Pinpoint the cell where the given text exists, returning its [X, Y] midpoint coordinate. 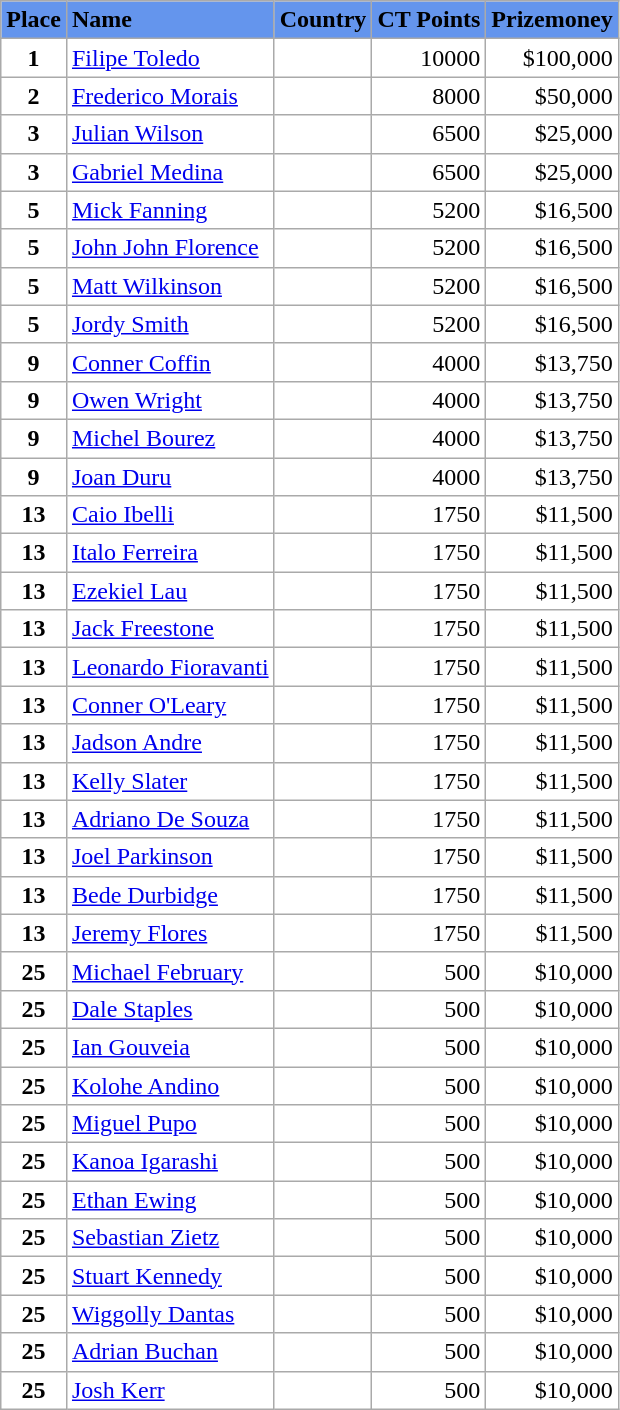
CT Points [429, 20]
Stuart Kennedy [170, 1276]
Prizemoney [552, 20]
Frederico Morais [170, 96]
Julian Wilson [170, 134]
Jeremy Flores [170, 933]
Country [323, 20]
Wiggolly Dantas [170, 1314]
Joel Parkinson [170, 857]
Place [34, 20]
Josh Kerr [170, 1390]
Dale Staples [170, 1009]
Bede Durbidge [170, 895]
Matt Wilkinson [170, 286]
Conner O'Leary [170, 705]
Ethan Ewing [170, 1200]
John John Florence [170, 248]
Kelly Slater [170, 781]
Ezekiel Lau [170, 591]
Mick Fanning [170, 210]
1 [34, 58]
Owen Wright [170, 400]
8000 [429, 96]
$50,000 [552, 96]
Jordy Smith [170, 324]
Jadson Andre [170, 743]
2 [34, 96]
Adriano De Souza [170, 819]
Sebastian Zietz [170, 1238]
Gabriel Medina [170, 172]
Adrian Buchan [170, 1352]
Name [170, 20]
10000 [429, 58]
Miguel Pupo [170, 1124]
Michael February [170, 971]
Michel Bourez [170, 438]
Jack Freestone [170, 629]
Filipe Toledo [170, 58]
Kanoa Igarashi [170, 1162]
Conner Coffin [170, 362]
$100,000 [552, 58]
Ian Gouveia [170, 1047]
Joan Duru [170, 477]
Italo Ferreira [170, 553]
Leonardo Fioravanti [170, 667]
Kolohe Andino [170, 1085]
Caio Ibelli [170, 515]
